Search for the cell housing the specified text and yield its (X, Y) center coordinate. 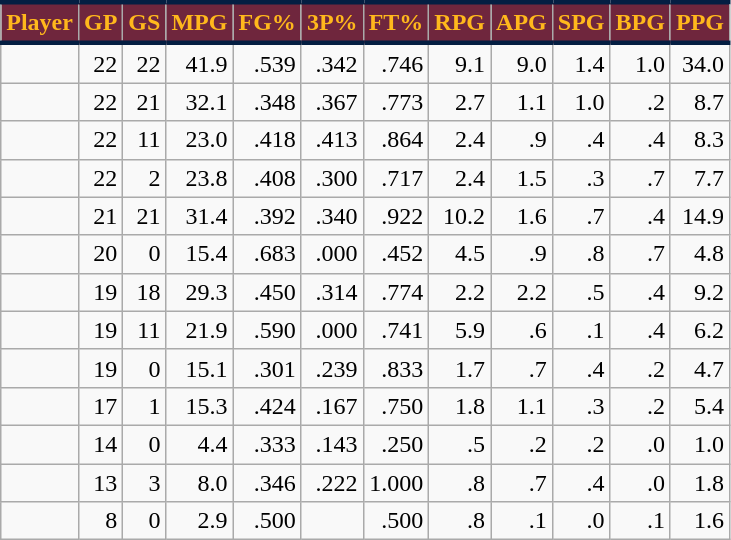
.408 (267, 178)
2.7 (460, 102)
.418 (267, 140)
1.4 (581, 63)
8.7 (700, 102)
.300 (332, 178)
29.3 (200, 292)
.741 (396, 330)
FT% (396, 22)
APG (522, 22)
.348 (267, 102)
Player (40, 22)
GP (100, 22)
.590 (267, 330)
8.0 (200, 483)
RPG (460, 22)
6.2 (700, 330)
.301 (267, 368)
.342 (332, 63)
17 (100, 406)
14.9 (700, 216)
9.0 (522, 63)
2.9 (200, 521)
2 (144, 178)
1.7 (460, 368)
15.3 (200, 406)
.452 (396, 254)
.424 (267, 406)
.864 (396, 140)
32.1 (200, 102)
.413 (332, 140)
SPG (581, 22)
18 (144, 292)
23.0 (200, 140)
1.5 (522, 178)
PPG (700, 22)
.367 (332, 102)
GS (144, 22)
34.0 (700, 63)
.750 (396, 406)
23.8 (200, 178)
.250 (396, 444)
15.4 (200, 254)
20 (100, 254)
.717 (396, 178)
.6 (522, 330)
8 (100, 521)
MPG (200, 22)
4.8 (700, 254)
8.3 (700, 140)
4.7 (700, 368)
.143 (332, 444)
.450 (267, 292)
.333 (267, 444)
10.2 (460, 216)
FG% (267, 22)
.922 (396, 216)
.773 (396, 102)
4.5 (460, 254)
.746 (396, 63)
.833 (396, 368)
.167 (332, 406)
.346 (267, 483)
.539 (267, 63)
9.2 (700, 292)
3P% (332, 22)
.683 (267, 254)
3 (144, 483)
13 (100, 483)
14 (100, 444)
31.4 (200, 216)
7.7 (700, 178)
4.4 (200, 444)
.774 (396, 292)
15.1 (200, 368)
.239 (332, 368)
1 (144, 406)
.314 (332, 292)
9.1 (460, 63)
41.9 (200, 63)
.222 (332, 483)
.392 (267, 216)
BPG (640, 22)
5.9 (460, 330)
.340 (332, 216)
1.000 (396, 483)
5.4 (700, 406)
21.9 (200, 330)
